Provide the [x, y] coordinate of the cell's center where the given text is located.  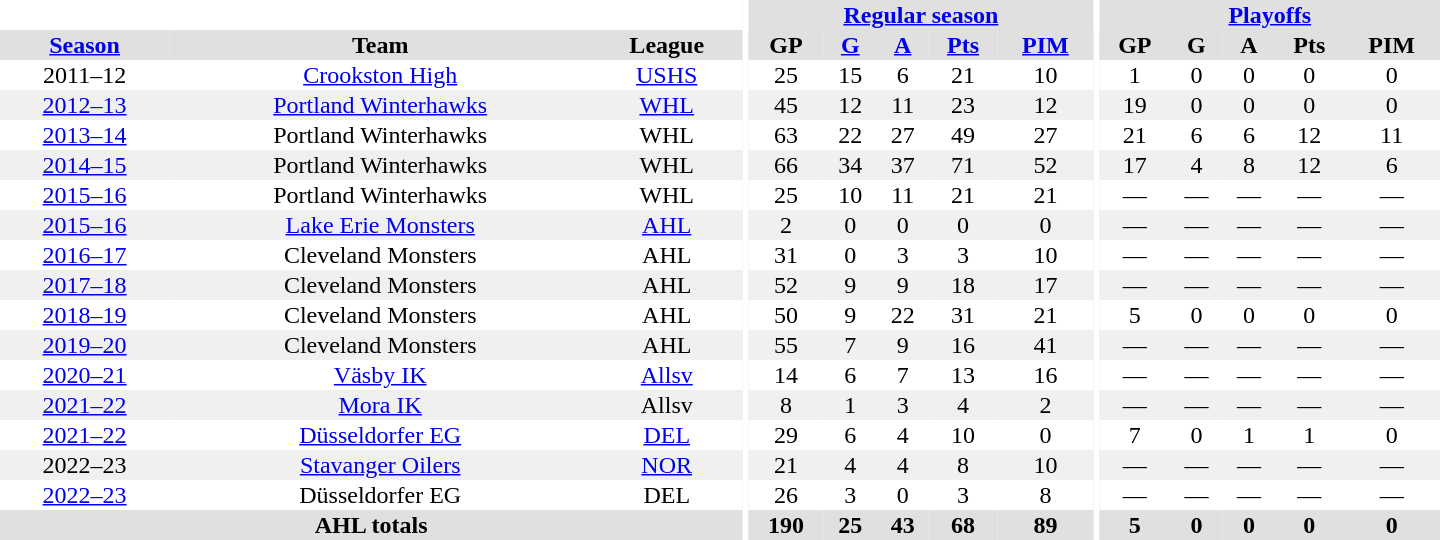
Stavanger Oilers [380, 465]
NOR [666, 465]
2018–19 [84, 315]
2020–21 [84, 375]
41 [1046, 345]
45 [786, 105]
Season [84, 45]
37 [902, 165]
2014–15 [84, 165]
43 [902, 525]
2016–17 [84, 255]
14 [786, 375]
89 [1046, 525]
18 [963, 285]
23 [963, 105]
Crookston High [380, 75]
29 [786, 435]
USHS [666, 75]
2013–14 [84, 135]
13 [963, 375]
63 [786, 135]
Playoffs [1270, 15]
15 [850, 75]
Team [380, 45]
2017–18 [84, 285]
190 [786, 525]
2019–20 [84, 345]
68 [963, 525]
Väsby IK [380, 375]
71 [963, 165]
26 [786, 495]
50 [786, 315]
2012–13 [84, 105]
AHL totals [371, 525]
66 [786, 165]
19 [1136, 105]
49 [963, 135]
Regular season [921, 15]
Mora IK [380, 405]
34 [850, 165]
2011–12 [84, 75]
League [666, 45]
55 [786, 345]
Lake Erie Monsters [380, 225]
